Determine the [x, y] coordinate at the center of the cell enclosing the given text.  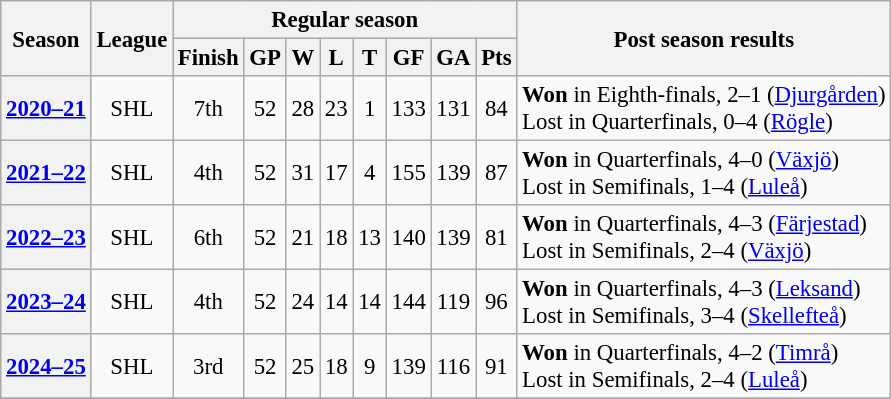
2022–23 [46, 238]
155 [408, 174]
2020–21 [46, 108]
119 [454, 302]
17 [336, 174]
Finish [208, 58]
Regular season [345, 20]
133 [408, 108]
25 [302, 366]
7th [208, 108]
23 [336, 108]
144 [408, 302]
91 [496, 366]
84 [496, 108]
116 [454, 366]
4 [370, 174]
6th [208, 238]
140 [408, 238]
81 [496, 238]
96 [496, 302]
87 [496, 174]
GF [408, 58]
Won in Quarterfinals, 4–0 (Växjö)Lost in Semifinals, 1–4 (Luleå) [704, 174]
28 [302, 108]
Pts [496, 58]
L [336, 58]
24 [302, 302]
31 [302, 174]
GP [265, 58]
Won in Eighth-finals, 2–1 (Djurgården)Lost in Quarterfinals, 0–4 (Rögle) [704, 108]
T [370, 58]
League [132, 38]
3rd [208, 366]
9 [370, 366]
Season [46, 38]
13 [370, 238]
Won in Quarterfinals, 4–3 (Leksand)Lost in Semifinals, 3–4 (Skellefteå) [704, 302]
131 [454, 108]
Won in Quarterfinals, 4–2 (Timrå)Lost in Semifinals, 2–4 (Luleå) [704, 366]
21 [302, 238]
2024–25 [46, 366]
2023–24 [46, 302]
Post season results [704, 38]
W [302, 58]
Won in Quarterfinals, 4–3 (Färjestad)Lost in Semifinals, 2–4 (Växjö) [704, 238]
2021–22 [46, 174]
GA [454, 58]
1 [370, 108]
